Capture the cell that displays the provided text and extract its (X, Y) central coordinate. 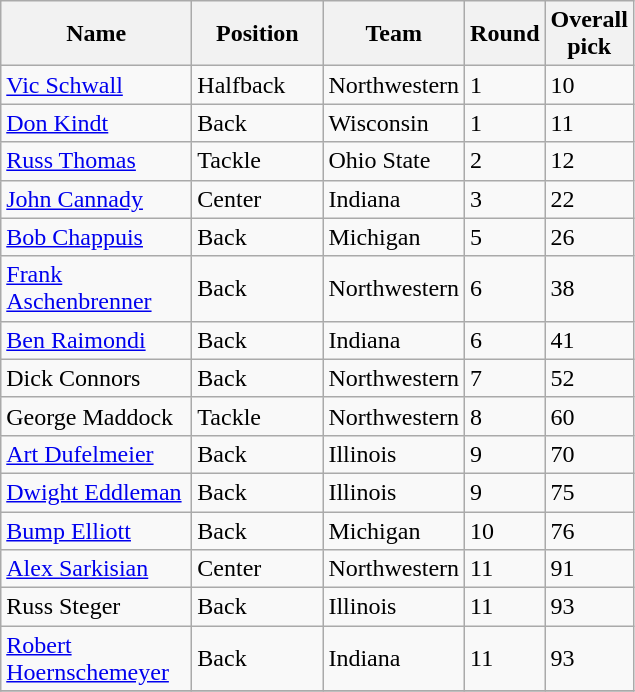
Ben Raimondi (96, 340)
Alex Sarkisian (96, 569)
Frank Aschenbrenner (96, 288)
8 (505, 416)
Position (258, 34)
22 (589, 199)
John Cannady (96, 199)
Russ Steger (96, 607)
Vic Schwall (96, 85)
Bob Chappuis (96, 237)
Ohio State (394, 161)
Russ Thomas (96, 161)
41 (589, 340)
Art Dufelmeier (96, 454)
76 (589, 531)
52 (589, 378)
Halfback (258, 85)
Wisconsin (394, 123)
Dick Connors (96, 378)
Name (96, 34)
Don Kindt (96, 123)
91 (589, 569)
75 (589, 492)
60 (589, 416)
12 (589, 161)
2 (505, 161)
Round (505, 34)
38 (589, 288)
7 (505, 378)
5 (505, 237)
Overall pick (589, 34)
26 (589, 237)
3 (505, 199)
Dwight Eddleman (96, 492)
Bump Elliott (96, 531)
Team (394, 34)
70 (589, 454)
Robert Hoernschemeyer (96, 658)
George Maddock (96, 416)
